Capture the cell that displays the provided text and extract its (X, Y) central coordinate. 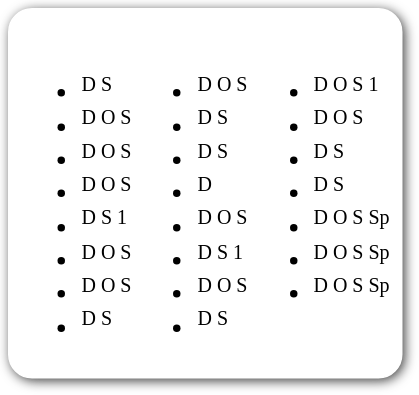
D O SD SD SDD O SD S 1D O SD S (192, 193)
D O S 1D O SD SD SD O S SpD O S SpD O S Sp (322, 193)
D SD O SD O SD O SD S 1D O SD O SD S (76, 193)
